Capture the cell that displays the provided text and extract its (x, y) central coordinate. 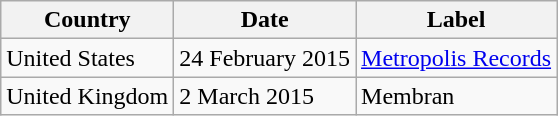
Date (265, 20)
Metropolis Records (456, 58)
United Kingdom (88, 96)
United States (88, 58)
Membran (456, 96)
2 March 2015 (265, 96)
Label (456, 20)
Country (88, 20)
24 February 2015 (265, 58)
